Return the (x, y) coordinate for the center point of the cell that contains the specified text.  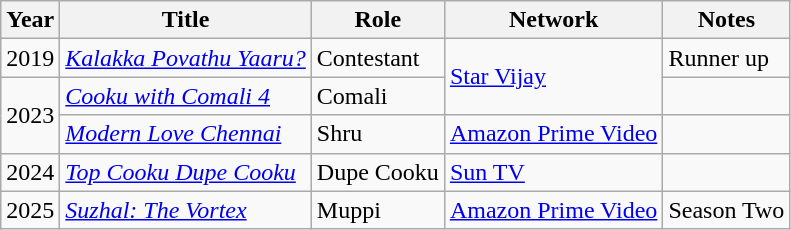
Kalakka Povathu Yaaru? (186, 58)
Star Vijay (553, 77)
Shru (378, 134)
2019 (30, 58)
Year (30, 20)
2025 (30, 210)
Suzhal: The Vortex (186, 210)
Comali (378, 96)
Runner up (726, 58)
Notes (726, 20)
2023 (30, 115)
Cooku with Comali 4 (186, 96)
Season Two (726, 210)
Modern Love Chennai (186, 134)
Role (378, 20)
Top Cooku Dupe Cooku (186, 172)
Title (186, 20)
Dupe Cooku (378, 172)
2024 (30, 172)
Network (553, 20)
Sun TV (553, 172)
Muppi (378, 210)
Contestant (378, 58)
